Capture the cell that displays the provided text and extract its (X, Y) central coordinate. 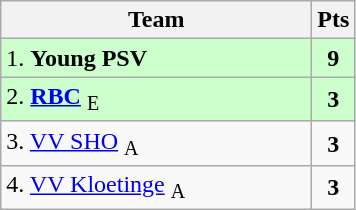
9 (334, 58)
4. VV Kloetinge A (156, 188)
3. VV SHO A (156, 143)
2. RBC E (156, 99)
Team (156, 20)
1. Young PSV (156, 58)
Pts (334, 20)
